Detect which cell encompasses the target text, then output its (x, y) center coordinate. 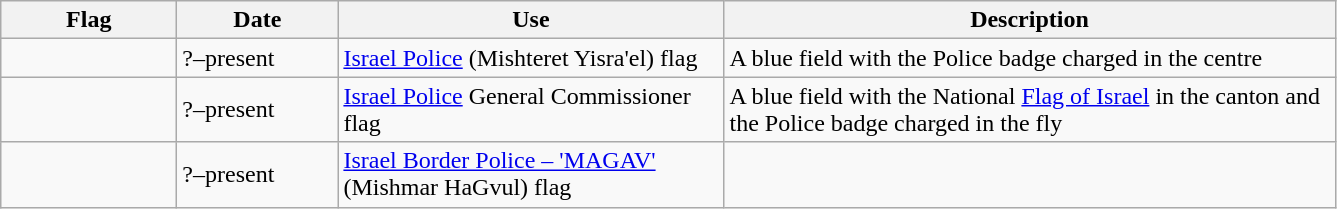
A blue field with the National Flag of Israel in the canton and the Police badge charged in the fly (1030, 110)
Israel Border Police – 'MAGAV' (Mishmar HaGvul) flag (531, 174)
Israel Police General Commissioner flag (531, 110)
Flag (89, 20)
Description (1030, 20)
Israel Police (Mishteret Yisra'el) flag (531, 58)
Use (531, 20)
A blue field with the Police badge charged in the centre (1030, 58)
Date (258, 20)
